Locate the cell with the specified text and output its [X, Y] center coordinate. 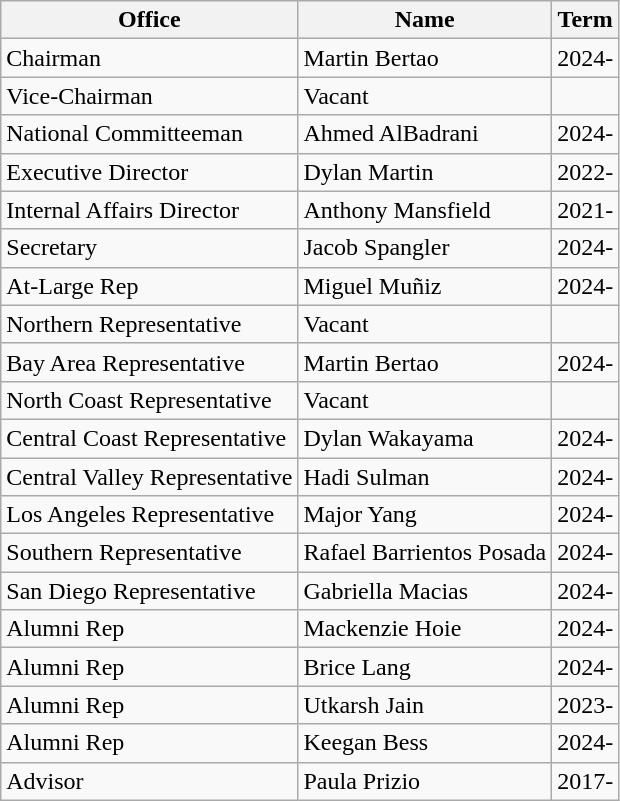
Office [150, 20]
Dylan Martin [425, 172]
Utkarsh Jain [425, 705]
Hadi Sulman [425, 477]
Keegan Bess [425, 743]
Bay Area Representative [150, 362]
Rafael Barrientos Posada [425, 553]
Central Valley Representative [150, 477]
2021- [586, 210]
National Committeeman [150, 134]
Vice-Chairman [150, 96]
2022- [586, 172]
Anthony Mansfield [425, 210]
Northern Representative [150, 324]
Paula Prizio [425, 781]
Advisor [150, 781]
Secretary [150, 248]
2023- [586, 705]
Executive Director [150, 172]
Gabriella Macias [425, 591]
Jacob Spangler [425, 248]
Major Yang [425, 515]
Los Angeles Representative [150, 515]
Mackenzie Hoie [425, 629]
Chairman [150, 58]
2017- [586, 781]
North Coast Representative [150, 400]
Dylan Wakayama [425, 438]
Term [586, 20]
Brice Lang [425, 667]
Southern Representative [150, 553]
Miguel Muñiz [425, 286]
Internal Affairs Director [150, 210]
Ahmed AlBadrani [425, 134]
Name [425, 20]
San Diego Representative [150, 591]
Central Coast Representative [150, 438]
At-Large Rep [150, 286]
